Pinpoint the cell where the given text exists, returning its (x, y) midpoint coordinate. 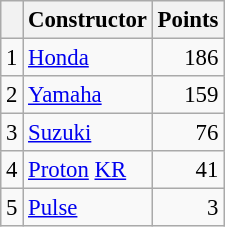
2 (12, 95)
Suzuki (88, 133)
Points (188, 20)
186 (188, 58)
Yamaha (88, 95)
Proton KR (88, 170)
4 (12, 170)
41 (188, 170)
76 (188, 133)
5 (12, 208)
Pulse (88, 208)
159 (188, 95)
Constructor (88, 20)
Honda (88, 58)
1 (12, 58)
